For the text-containing cell, return its midpoint in (x, y) coordinate format. 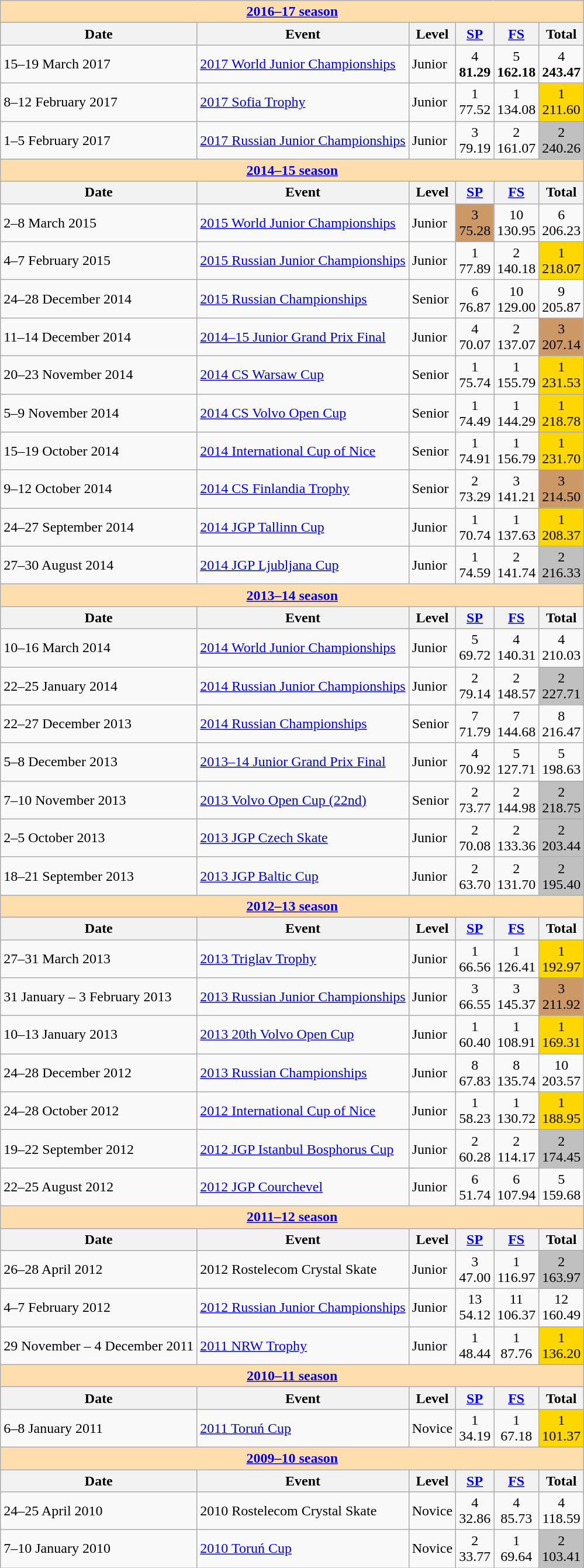
6 76.87 (475, 298)
3 75.28 (475, 222)
6 51.74 (475, 1187)
1 77.52 (475, 102)
10 130.95 (517, 222)
26–28 April 2012 (99, 1269)
2 131.70 (517, 876)
3 145.37 (517, 997)
3 141.21 (517, 489)
7 144.68 (517, 724)
5–9 November 2014 (99, 413)
1 69.64 (517, 1549)
11–14 December 2014 (99, 337)
5 69.72 (475, 648)
2015 World Junior Championships (303, 222)
2015 Russian Junior Championships (303, 261)
2016–17 season (292, 12)
1 48.44 (475, 1345)
2011 Toruń Cup (303, 1428)
1 169.31 (561, 1035)
6 206.23 (561, 222)
1 75.74 (475, 374)
2013 Russian Junior Championships (303, 997)
2014–15 Junior Grand Prix Final (303, 337)
1 67.18 (517, 1428)
2014–15 season (292, 170)
3 66.55 (475, 997)
3 211.92 (561, 997)
2011 NRW Trophy (303, 1345)
22–27 December 2013 (99, 724)
2 63.70 (475, 876)
5 127.71 (517, 761)
2014 CS Volvo Open Cup (303, 413)
2 60.28 (475, 1149)
1 136.20 (561, 1345)
1 58.23 (475, 1111)
15–19 October 2014 (99, 452)
5 198.63 (561, 761)
11 106.37 (517, 1308)
1 188.95 (561, 1111)
6–8 January 2011 (99, 1428)
2011–12 season (292, 1217)
4 32.86 (475, 1511)
1 101.37 (561, 1428)
2 195.40 (561, 876)
10–16 March 2014 (99, 648)
1 218.07 (561, 261)
1 218.78 (561, 413)
15–19 March 2017 (99, 64)
7–10 November 2013 (99, 800)
2 114.17 (517, 1149)
2013–14 Junior Grand Prix Final (303, 761)
3 214.50 (561, 489)
2 218.75 (561, 800)
2 137.07 (517, 337)
2017 Russian Junior Championships (303, 140)
12 160.49 (561, 1308)
8 216.47 (561, 724)
3 47.00 (475, 1269)
1 70.74 (475, 528)
6 107.94 (517, 1187)
2010–11 season (292, 1376)
2 140.18 (517, 261)
2015 Russian Championships (303, 298)
20–23 November 2014 (99, 374)
2 148.57 (517, 685)
1 137.63 (517, 528)
2014 World Junior Championships (303, 648)
1 87.76 (517, 1345)
5–8 December 2013 (99, 761)
2 103.41 (561, 1549)
2–8 March 2015 (99, 222)
2 73.77 (475, 800)
27–31 March 2013 (99, 958)
24–25 April 2010 (99, 1511)
1 156.79 (517, 452)
2014 International Cup of Nice (303, 452)
9–12 October 2014 (99, 489)
1 66.56 (475, 958)
2012–13 season (292, 906)
2014 Russian Championships (303, 724)
2 227.71 (561, 685)
1 126.41 (517, 958)
5 162.18 (517, 64)
22–25 January 2014 (99, 685)
4 85.73 (517, 1511)
3 79.19 (475, 140)
2013 Russian Championships (303, 1073)
18–21 September 2013 (99, 876)
4 243.47 (561, 64)
2012 JGP Courchevel (303, 1187)
24–27 September 2014 (99, 528)
2 216.33 (561, 565)
24–28 December 2012 (99, 1073)
2 240.26 (561, 140)
2013 Triglav Trophy (303, 958)
2014 JGP Ljubljana Cup (303, 565)
1 34.19 (475, 1428)
1 211.60 (561, 102)
2012 JGP Istanbul Bosphorus Cup (303, 1149)
2013 JGP Czech Skate (303, 838)
1 116.97 (517, 1269)
2012 Russian Junior Championships (303, 1308)
2014 JGP Tallinn Cup (303, 528)
1 60.40 (475, 1035)
1 77.89 (475, 261)
2 161.07 (517, 140)
10 203.57 (561, 1073)
7 71.79 (475, 724)
1 134.08 (517, 102)
4 118.59 (561, 1511)
1 74.49 (475, 413)
29 November – 4 December 2011 (99, 1345)
7–10 January 2010 (99, 1549)
2014 CS Finlandia Trophy (303, 489)
2013 20th Volvo Open Cup (303, 1035)
24–28 October 2012 (99, 1111)
2 33.77 (475, 1549)
2 163.97 (561, 1269)
2 174.45 (561, 1149)
4 140.31 (517, 648)
3 207.14 (561, 337)
31 January – 3 February 2013 (99, 997)
2010 Rostelecom Crystal Skate (303, 1511)
1 74.59 (475, 565)
2014 CS Warsaw Cup (303, 374)
4 210.03 (561, 648)
1 231.70 (561, 452)
13 54.12 (475, 1308)
2013 Volvo Open Cup (22nd) (303, 800)
4–7 February 2015 (99, 261)
4–7 February 2012 (99, 1308)
2012 Rostelecom Crystal Skate (303, 1269)
1 208.37 (561, 528)
2009–10 season (292, 1458)
4 70.07 (475, 337)
1 144.29 (517, 413)
2 141.74 (517, 565)
1 74.91 (475, 452)
2012 International Cup of Nice (303, 1111)
5 159.68 (561, 1187)
8 135.74 (517, 1073)
9 205.87 (561, 298)
2 144.98 (517, 800)
1 192.97 (561, 958)
2010 Toruń Cup (303, 1549)
2014 Russian Junior Championships (303, 685)
1 231.53 (561, 374)
2013–14 season (292, 595)
24–28 December 2014 (99, 298)
1 108.91 (517, 1035)
8–12 February 2017 (99, 102)
2017 World Junior Championships (303, 64)
1 155.79 (517, 374)
22–25 August 2012 (99, 1187)
2 203.44 (561, 838)
27–30 August 2014 (99, 565)
19–22 September 2012 (99, 1149)
2 133.36 (517, 838)
4 81.29 (475, 64)
2–5 October 2013 (99, 838)
1 130.72 (517, 1111)
2 79.14 (475, 685)
4 70.92 (475, 761)
10 129.00 (517, 298)
1–5 February 2017 (99, 140)
2 70.08 (475, 838)
8 67.83 (475, 1073)
2 73.29 (475, 489)
2013 JGP Baltic Cup (303, 876)
10–13 January 2013 (99, 1035)
2017 Sofia Trophy (303, 102)
